Capture the cell that displays the provided text and extract its [x, y] central coordinate. 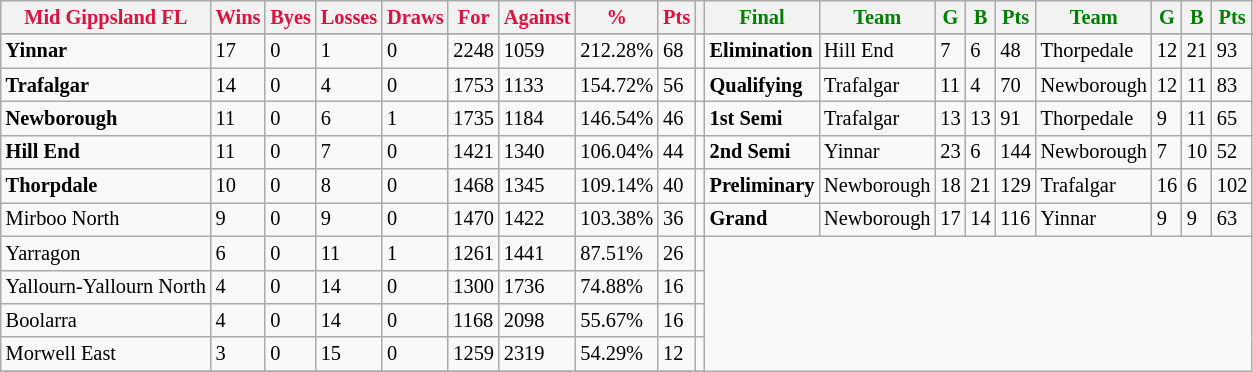
1340 [538, 152]
146.54% [616, 118]
Qualifying [762, 85]
Morwell East [106, 354]
Mirboo North [106, 219]
1261 [473, 253]
56 [676, 85]
36 [676, 219]
1736 [538, 287]
1st Semi [762, 118]
Thorpdale [106, 186]
144 [1015, 152]
70 [1015, 85]
1184 [538, 118]
68 [676, 51]
1133 [538, 85]
1422 [538, 219]
44 [676, 152]
Draws [415, 17]
102 [1232, 186]
Against [538, 17]
Boolarra [106, 320]
54.29% [616, 354]
93 [1232, 51]
18 [950, 186]
1421 [473, 152]
1735 [473, 118]
87.51% [616, 253]
For [473, 17]
129 [1015, 186]
Preliminary [762, 186]
1441 [538, 253]
63 [1232, 219]
Yarragon [106, 253]
116 [1015, 219]
2319 [538, 354]
106.04% [616, 152]
26 [676, 253]
Mid Gippsland FL [106, 17]
109.14% [616, 186]
1468 [473, 186]
1168 [473, 320]
Wins [238, 17]
15 [349, 354]
48 [1015, 51]
40 [676, 186]
8 [349, 186]
Final [762, 17]
52 [1232, 152]
Losses [349, 17]
212.28% [616, 51]
2248 [473, 51]
1470 [473, 219]
1753 [473, 85]
2098 [538, 320]
Yallourn-Yallourn North [106, 287]
Elimination [762, 51]
1300 [473, 287]
1345 [538, 186]
Byes [290, 17]
83 [1232, 85]
23 [950, 152]
46 [676, 118]
% [616, 17]
2nd Semi [762, 152]
91 [1015, 118]
55.67% [616, 320]
1059 [538, 51]
103.38% [616, 219]
Grand [762, 219]
74.88% [616, 287]
3 [238, 354]
154.72% [616, 85]
65 [1232, 118]
1259 [473, 354]
